Output the [X, Y] coordinate of the center of the cell containing the given text.  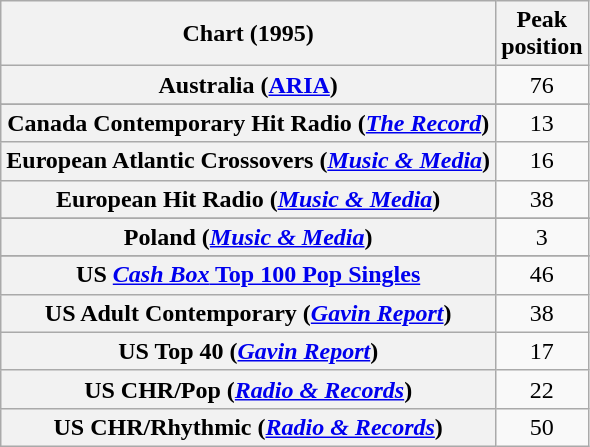
US CHR/Pop (Radio & Records) [248, 389]
US Adult Contemporary (Gavin Report) [248, 313]
3 [542, 237]
Australia (ARIA) [248, 85]
22 [542, 389]
European Atlantic Crossovers (Music & Media) [248, 161]
76 [542, 85]
US Cash Box Top 100 Pop Singles [248, 275]
46 [542, 275]
Peakposition [542, 34]
European Hit Radio (Music & Media) [248, 199]
17 [542, 351]
Canada Contemporary Hit Radio (The Record) [248, 123]
Poland (Music & Media) [248, 237]
50 [542, 427]
13 [542, 123]
US Top 40 (Gavin Report) [248, 351]
16 [542, 161]
US CHR/Rhythmic (Radio & Records) [248, 427]
Chart (1995) [248, 34]
